Return (x, y) of the center of cell containing provided text 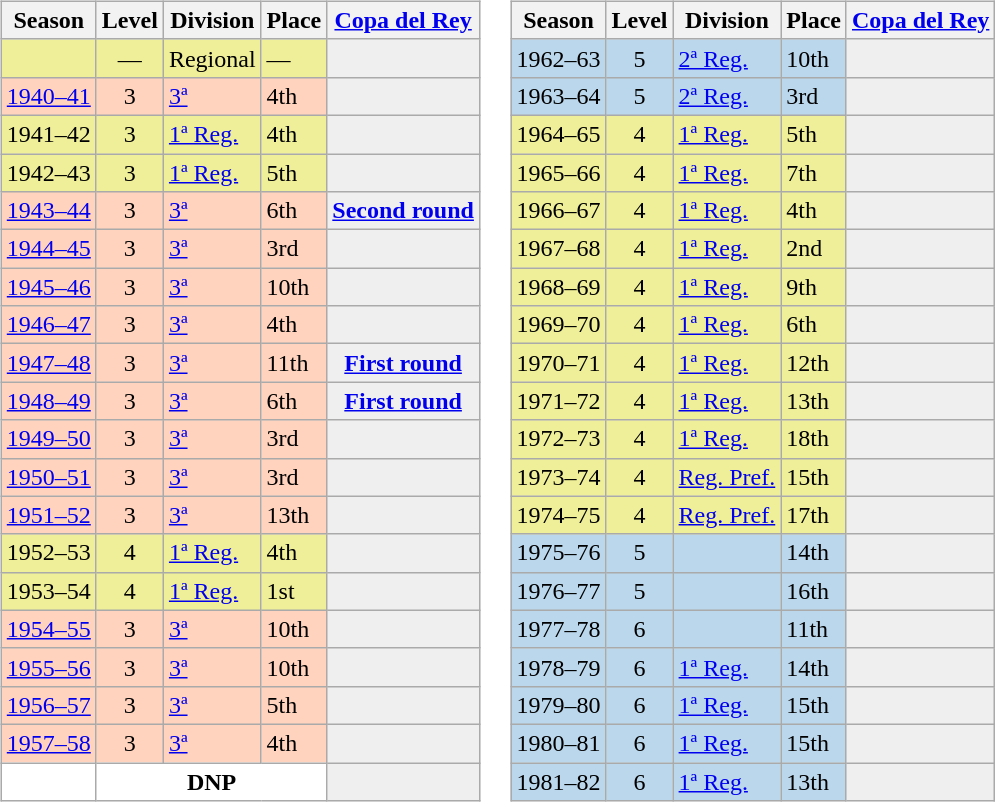
1974–75 (558, 515)
1968–69 (558, 287)
1945–46 (48, 287)
1955–56 (48, 667)
1962–63 (558, 58)
1967–68 (558, 249)
1943–44 (48, 211)
1979–80 (558, 705)
1970–71 (558, 363)
1976–77 (558, 591)
1947–48 (48, 363)
1980–81 (558, 743)
7th (814, 173)
1973–74 (558, 477)
1949–50 (48, 439)
1950–51 (48, 477)
1954–55 (48, 629)
1944–45 (48, 249)
12th (814, 363)
9th (814, 287)
18th (814, 439)
1957–58 (48, 743)
1981–82 (558, 781)
1956–57 (48, 705)
1st (294, 591)
1941–42 (48, 134)
1972–73 (558, 439)
1951–52 (48, 515)
1948–49 (48, 401)
Second round (404, 211)
16th (814, 591)
1940–41 (48, 96)
1946–47 (48, 325)
1965–66 (558, 173)
1966–67 (558, 211)
1969–70 (558, 325)
2nd (814, 249)
1975–76 (558, 553)
17th (814, 515)
1964–65 (558, 134)
DNP (211, 781)
1978–79 (558, 667)
1963–64 (558, 96)
1942–43 (48, 173)
Regional (212, 58)
1977–78 (558, 629)
1971–72 (558, 401)
1953–54 (48, 591)
1952–53 (48, 553)
